Locate the cell with the specified text and output its (X, Y) center coordinate. 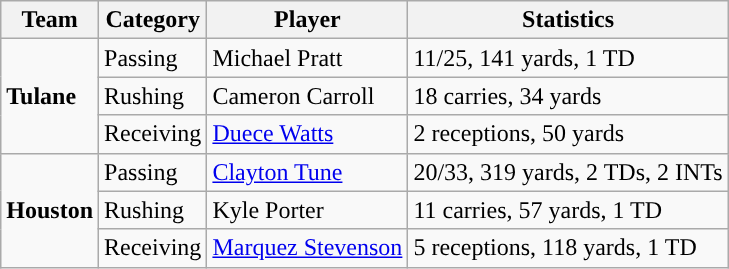
Clayton Tune (308, 172)
Cameron Carroll (308, 96)
Player (308, 20)
5 receptions, 118 yards, 1 TD (568, 248)
11/25, 141 yards, 1 TD (568, 58)
Category (153, 20)
18 carries, 34 yards (568, 96)
Marquez Stevenson (308, 248)
Team (50, 20)
Houston (50, 210)
11 carries, 57 yards, 1 TD (568, 210)
Kyle Porter (308, 210)
Duece Watts (308, 134)
Tulane (50, 96)
Statistics (568, 20)
Michael Pratt (308, 58)
20/33, 319 yards, 2 TDs, 2 INTs (568, 172)
2 receptions, 50 yards (568, 134)
